Determine the [X, Y] coordinate at the center of the cell enclosing the given text.  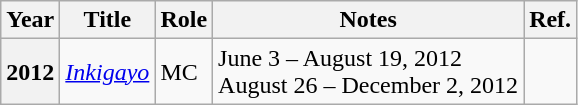
Inkigayo [108, 72]
Title [108, 20]
Year [30, 20]
Role [184, 20]
Notes [368, 20]
Ref. [550, 20]
June 3 – August 19, 2012 August 26 – December 2, 2012 [368, 72]
MC [184, 72]
2012 [30, 72]
